Scan for the cell matching the given text and deliver its (X, Y) coordinate at center. 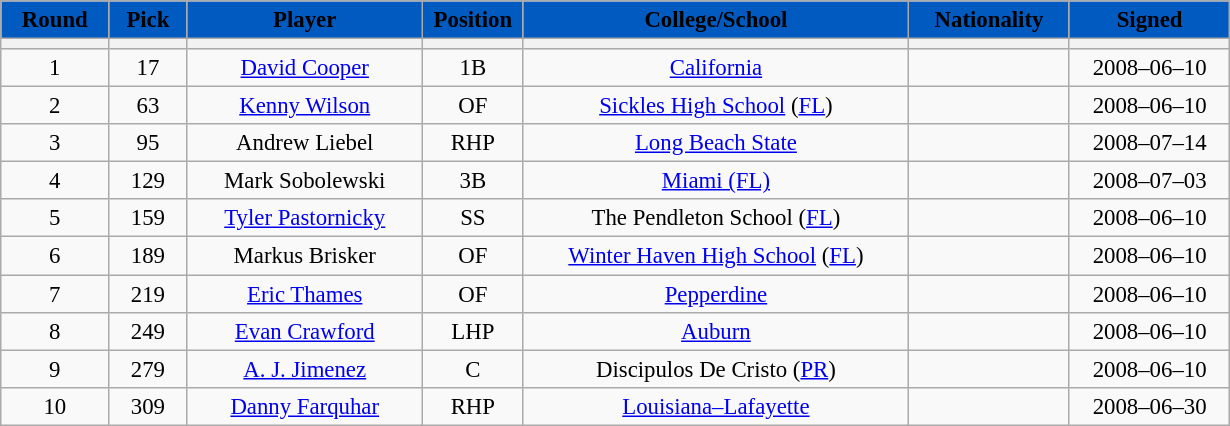
Louisiana–Lafayette (716, 406)
College/School (716, 20)
Markus Brisker (305, 256)
SS (474, 219)
219 (148, 294)
Pepperdine (716, 294)
7 (55, 294)
Round (55, 20)
Kenny Wilson (305, 106)
159 (148, 219)
2 (55, 106)
Evan Crawford (305, 331)
Andrew Liebel (305, 143)
9 (55, 369)
A. J. Jimenez (305, 369)
Miami (FL) (716, 181)
Nationality (990, 20)
309 (148, 406)
The Pendleton School (FL) (716, 219)
17 (148, 68)
Long Beach State (716, 143)
Danny Farquhar (305, 406)
63 (148, 106)
Player (305, 20)
189 (148, 256)
Signed (1150, 20)
C (474, 369)
Discipulos De Cristo (PR) (716, 369)
2008–06–30 (1150, 406)
Eric Thames (305, 294)
129 (148, 181)
1 (55, 68)
Pick (148, 20)
8 (55, 331)
6 (55, 256)
Sickles High School (FL) (716, 106)
2008–07–03 (1150, 181)
10 (55, 406)
Mark Sobolewski (305, 181)
249 (148, 331)
3 (55, 143)
279 (148, 369)
5 (55, 219)
David Cooper (305, 68)
2008–07–14 (1150, 143)
3B (474, 181)
LHP (474, 331)
1B (474, 68)
Position (474, 20)
4 (55, 181)
Tyler Pastornicky (305, 219)
Winter Haven High School (FL) (716, 256)
Auburn (716, 331)
California (716, 68)
95 (148, 143)
